Return [X, Y] of the center of cell containing provided text 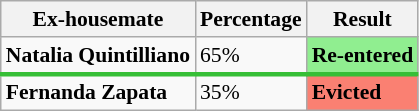
Re-entered [363, 56]
Result [363, 19]
Ex-housemate [98, 19]
65% [251, 56]
35% [251, 92]
Evicted [363, 92]
Fernanda Zapata [98, 92]
Natalia Quintilliano [98, 56]
Percentage [251, 19]
